Detect which cell encompasses the target text, then output its [X, Y] center coordinate. 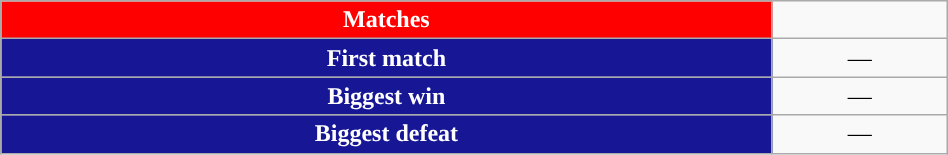
Biggest defeat [386, 134]
First match [386, 58]
Biggest win [386, 96]
Matches [386, 20]
